Determine the (X, Y) coordinate at the center of the cell enclosing the given text.  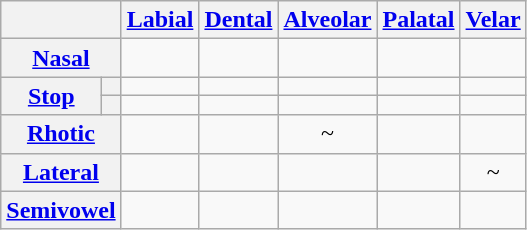
Stop (52, 96)
Alveolar (328, 20)
Semivowel (61, 210)
Labial (160, 20)
Nasal (61, 58)
Rhotic (61, 134)
Dental (238, 20)
Palatal (418, 20)
Velar (493, 20)
Lateral (61, 172)
